Provide the (X, Y) coordinate of the cell's center where the given text is located.  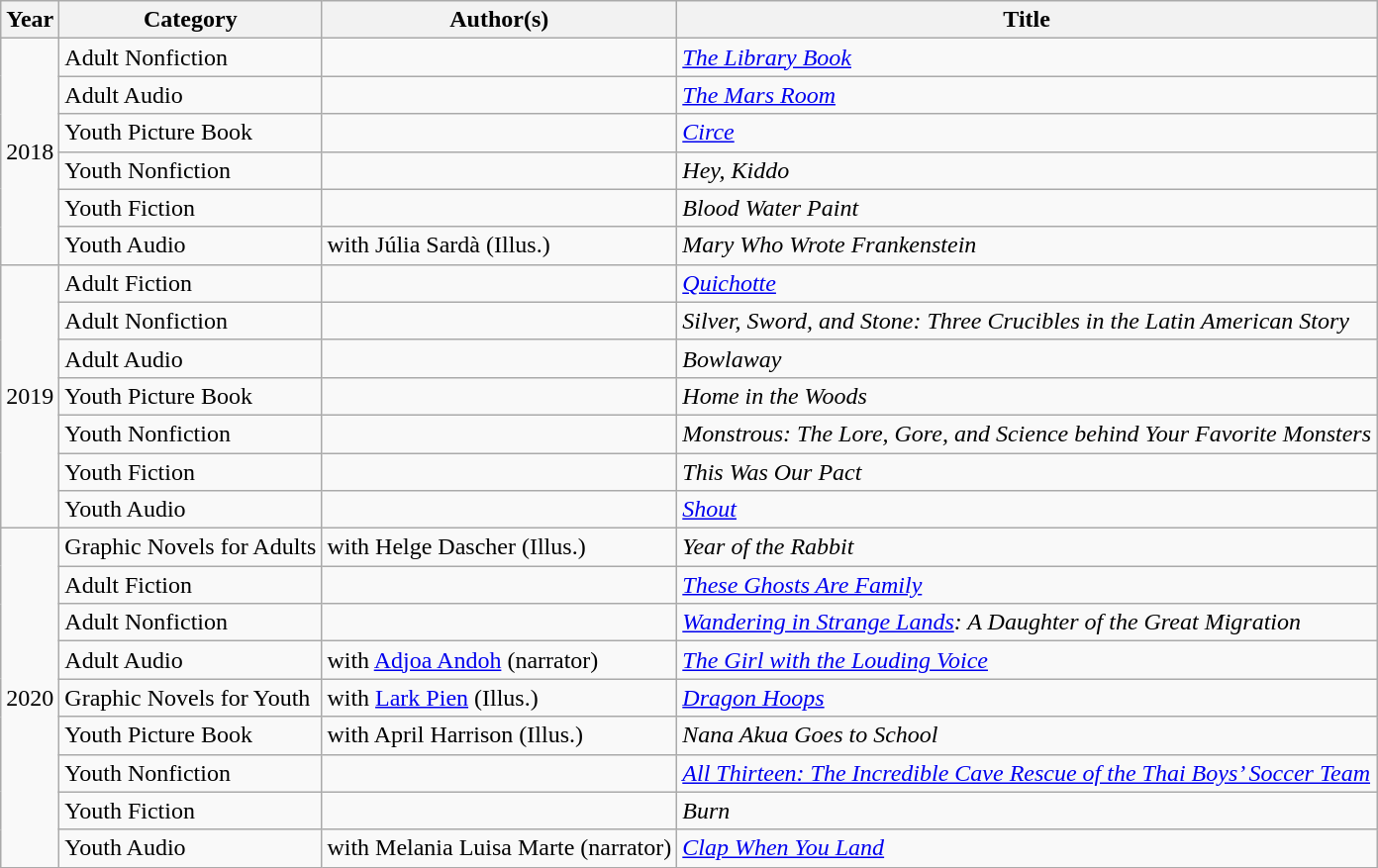
with Júlia Sardà (Illus.) (499, 245)
Quichotte (1028, 283)
Author(s) (499, 20)
with Adjoa Andoh (narrator) (499, 660)
Burn (1028, 811)
Year (30, 20)
Blood Water Paint (1028, 208)
Silver, Sword, and Stone: Three Crucibles in the Latin American Story (1028, 321)
Graphic Novels for Youth (190, 698)
Mary Who Wrote Frankenstein (1028, 245)
Home in the Woods (1028, 396)
These Ghosts Are Family (1028, 585)
Circe (1028, 133)
Hey, Kiddo (1028, 170)
with April Harrison (Illus.) (499, 735)
with Helge Dascher (Illus.) (499, 547)
The Girl with the Louding Voice (1028, 660)
Year of the Rabbit (1028, 547)
with Lark Pien (Illus.) (499, 698)
Title (1028, 20)
2020 (30, 699)
All Thirteen: The Incredible Cave Rescue of the Thai Boys’ Soccer Team (1028, 773)
with Melania Luisa Marte (narrator) (499, 848)
Graphic Novels for Adults (190, 547)
2019 (30, 396)
Clap When You Land (1028, 848)
Category (190, 20)
The Library Book (1028, 57)
Wandering in Strange Lands: A Daughter of the Great Migration (1028, 623)
The Mars Room (1028, 95)
Nana Akua Goes to School (1028, 735)
Shout (1028, 510)
Dragon Hoops (1028, 698)
This Was Our Pact (1028, 472)
Bowlaway (1028, 358)
Monstrous: The Lore, Gore, and Science behind Your Favorite Monsters (1028, 434)
2018 (30, 151)
